Return (X, Y) of the center of cell containing provided text 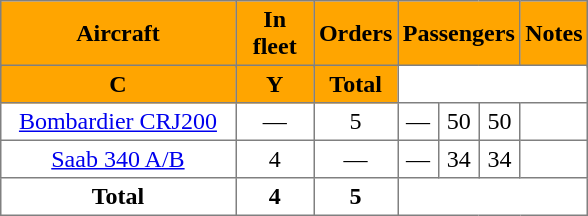
Passengers (459, 33)
In fleet (275, 33)
C (118, 84)
Aircraft (118, 33)
Saab 340 A/B (118, 159)
Notes (554, 33)
Orders (356, 33)
Y (275, 84)
Bombardier CRJ200 (118, 122)
